Identify which cell holds the provided text, then report its (X, Y) central coordinate. 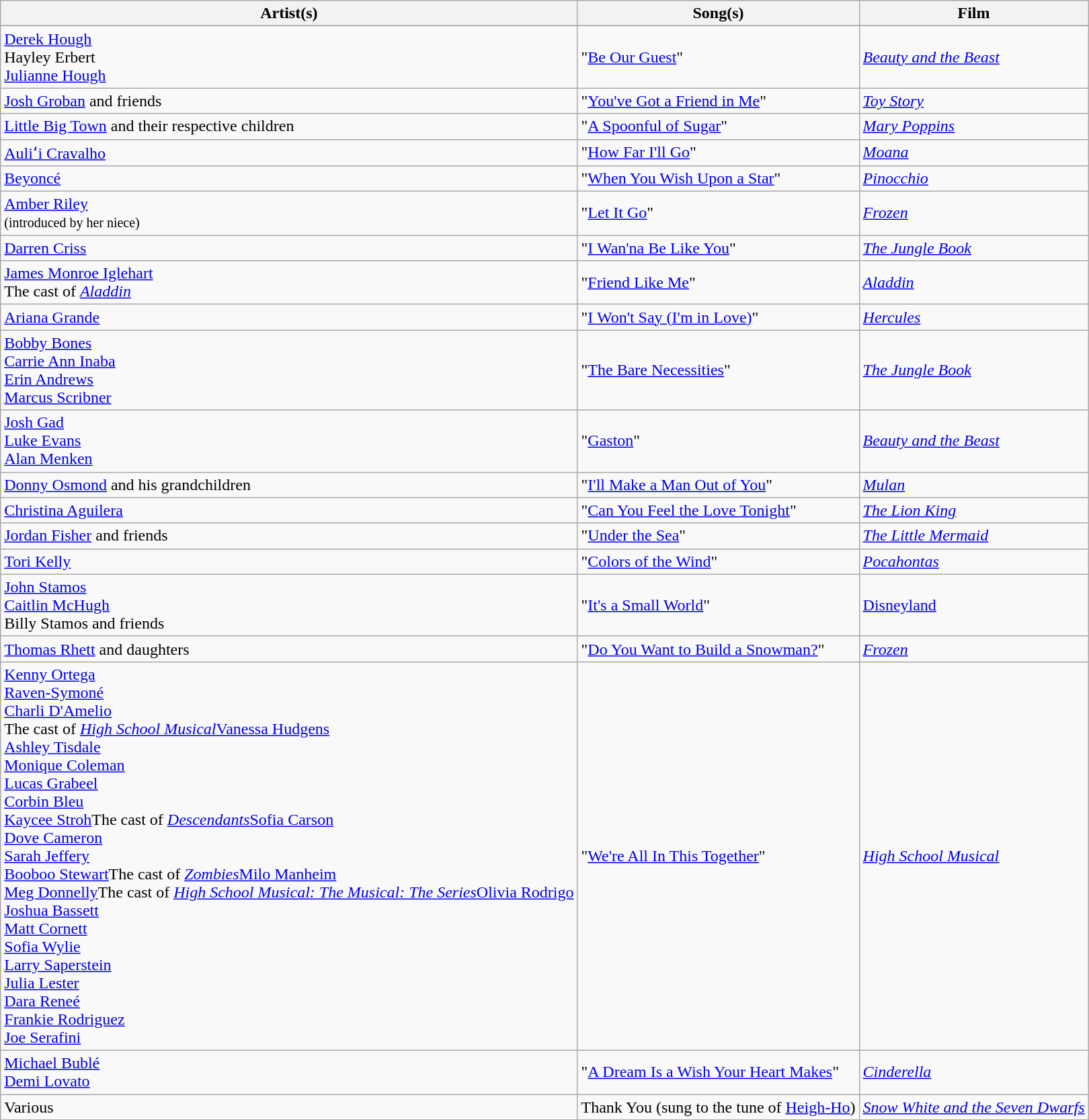
Jordan Fisher and friends (289, 536)
The Lion King (973, 510)
Beyoncé (289, 179)
Toy Story (973, 101)
"You've Got a Friend in Me" (718, 101)
"I Wan'na Be Like You" (718, 248)
Artist(s) (289, 13)
"Let It Go" (718, 214)
Pocahontas (973, 561)
Auliʻi Cravalho (289, 153)
"I Won't Say (I'm in Love)" (718, 317)
"How Far I'll Go" (718, 153)
Michael BubléDemi Lovato (289, 1072)
"Gaston" (718, 441)
Donny Osmond and his grandchildren (289, 485)
"It's a Small World" (718, 605)
Mary Poppins (973, 126)
"Friend Like Me" (718, 282)
James Monroe IglehartThe cast of Aladdin (289, 282)
Mulan (973, 485)
Derek HoughHayley ErbertJulianne Hough (289, 57)
Disneyland (973, 605)
Hercules (973, 317)
"Under the Sea" (718, 536)
"A Dream Is a Wish Your Heart Makes" (718, 1072)
"When You Wish Upon a Star" (718, 179)
Cinderella (973, 1072)
Little Big Town and their respective children (289, 126)
Josh Groban and friends (289, 101)
Pinocchio (973, 179)
"Colors of the Wind" (718, 561)
Various (289, 1107)
"Be Our Guest" (718, 57)
High School Musical (973, 856)
Ariana Grande (289, 317)
Christina Aguilera (289, 510)
Moana (973, 153)
Thank You (sung to the tune of Heigh-Ho) (718, 1107)
"A Spoonful of Sugar" (718, 126)
"Do You Want to Build a Snowman?" (718, 649)
Aladdin (973, 282)
Darren Criss (289, 248)
Snow White and the Seven Dwarfs (973, 1107)
"I'll Make a Man Out of You" (718, 485)
The Little Mermaid (973, 536)
"The Bare Necessities" (718, 370)
"We're All In This Together" (718, 856)
Amber Riley(introduced by her niece) (289, 214)
Josh GadLuke EvansAlan Menken (289, 441)
Tori Kelly (289, 561)
Film (973, 13)
"Can You Feel the Love Tonight" (718, 510)
John StamosCaitlin McHughBilly Stamos and friends (289, 605)
Thomas Rhett and daughters (289, 649)
Song(s) (718, 13)
Bobby BonesCarrie Ann InabaErin AndrewsMarcus Scribner (289, 370)
